From the cell containing the given text, extract its center point as [X, Y] coordinate. 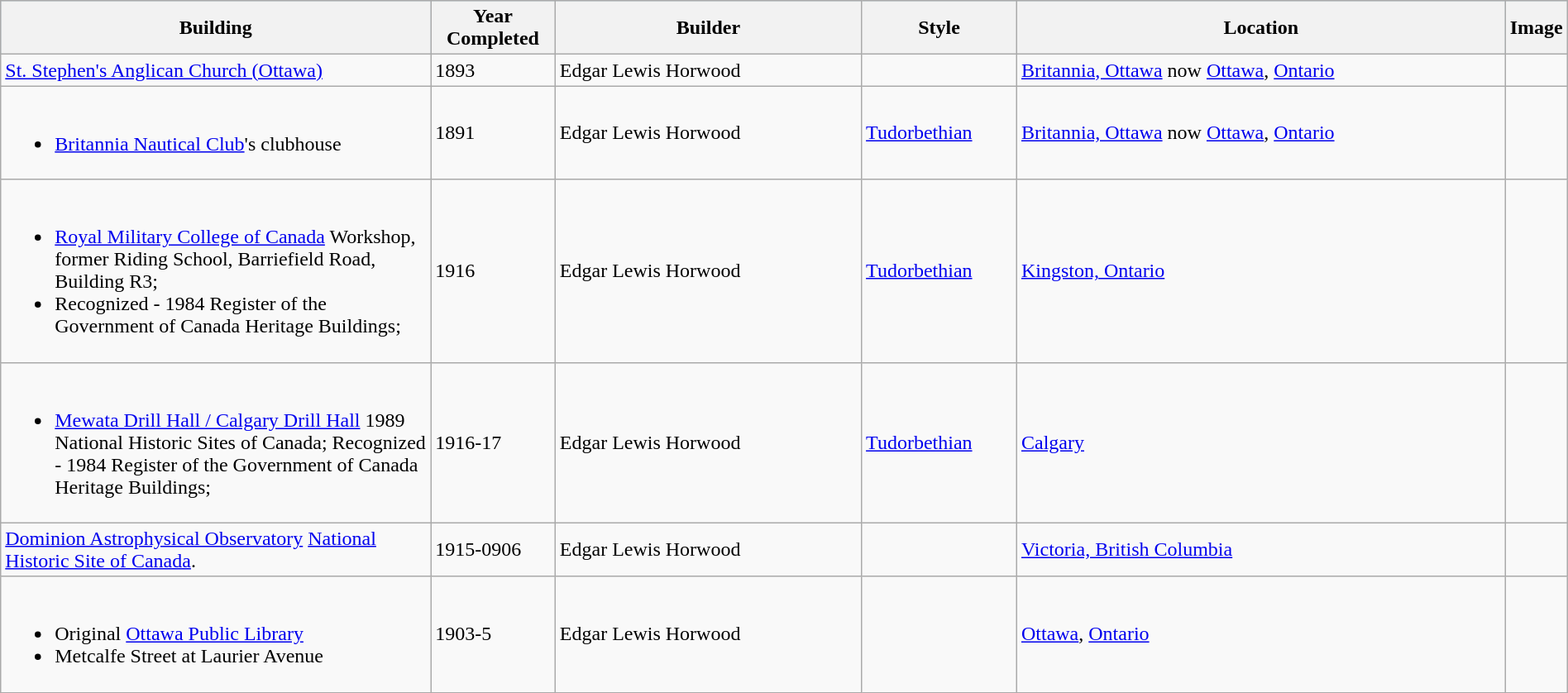
Ottawa, Ontario [1260, 634]
1916 [493, 271]
Year Completed [493, 28]
Dominion Astrophysical Observatory National Historic Site of Canada. [216, 549]
1903-5 [493, 634]
St. Stephen's Anglican Church (Ottawa) [216, 70]
Britannia Nautical Club's clubhouse [216, 132]
Style [939, 28]
Builder [708, 28]
1891 [493, 132]
Victoria, British Columbia [1260, 549]
1916-17 [493, 442]
Image [1537, 28]
Original Ottawa Public LibraryMetcalfe Street at Laurier Avenue [216, 634]
Calgary [1260, 442]
Kingston, Ontario [1260, 271]
Location [1260, 28]
Building [216, 28]
1893 [493, 70]
1915-0906 [493, 549]
